Extract the [x, y] coordinate from the center of the cell holding the provided text.  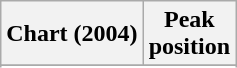
Chart (2004) [72, 34]
Peakposition [189, 34]
